Find where the given text appears and provide that cell's center as [X, Y] coordinate. 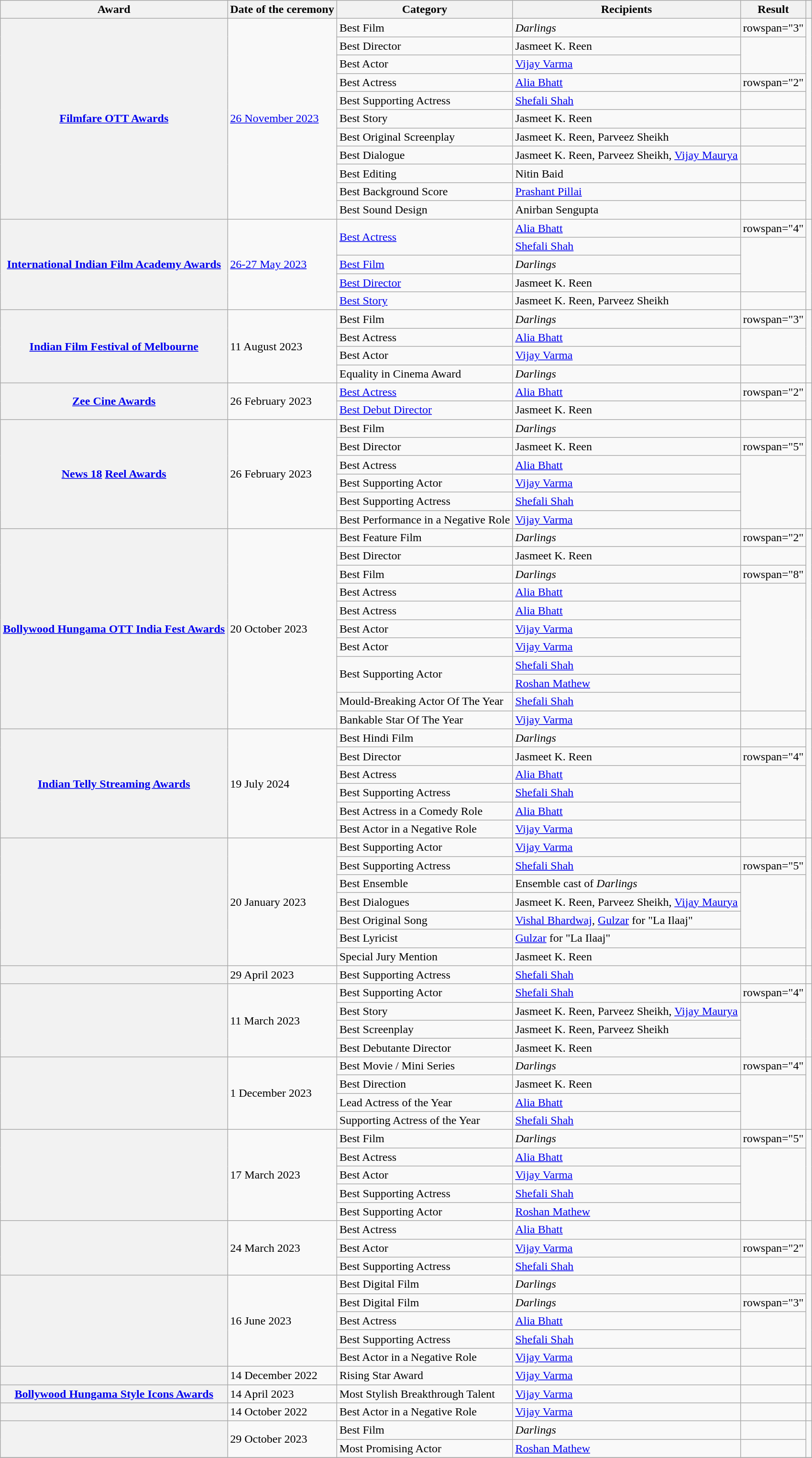
Zee Cine Awards [114, 401]
Best Actress in a Comedy Role [425, 811]
Lead Actress of the Year [425, 1102]
Best Ensemble [425, 884]
Ensemble cast of Darlings [626, 884]
Best Lyricist [425, 938]
29 April 2023 [282, 975]
Equality in Cinema Award [425, 374]
Category [425, 10]
19 July 2024 [282, 783]
17 March 2023 [282, 1175]
Rising Star Award [425, 1375]
Best Original Song [425, 920]
Best Debut Director [425, 410]
Indian Film Festival of Melbourne [114, 346]
Best Original Screenplay [425, 137]
24 March 2023 [282, 1248]
Vishal Bhardwaj, Gulzar for "La Ilaaj" [626, 920]
Best Sound Design [425, 210]
Best Background Score [425, 191]
Bollywood Hungama OTT India Fest Awards [114, 629]
Filmfare OTT Awards [114, 119]
Best Editing [425, 173]
Supporting Actress of the Year [425, 1121]
Gulzar for "La Ilaaj" [626, 938]
News 18 Reel Awards [114, 474]
20 October 2023 [282, 629]
Best Debutante Director [425, 1047]
International Indian Film Academy Awards [114, 265]
Recipients [626, 10]
29 October 2023 [282, 1439]
Best Direction [425, 1084]
Best Performance in a Negative Role [425, 519]
Prashant Pillai [626, 191]
16 June 2023 [282, 1321]
14 October 2022 [282, 1412]
14 April 2023 [282, 1394]
Nitin Baid [626, 173]
Most Stylish Breakthrough Talent [425, 1394]
1 December 2023 [282, 1093]
rowspan="8" [773, 574]
Best Feature Film [425, 538]
Best Dialogues [425, 902]
Special Jury Mention [425, 957]
Mould-Breaking Actor Of The Year [425, 701]
Date of the ceremony [282, 10]
Best Screenplay [425, 1029]
26-27 May 2023 [282, 265]
Best Dialogue [425, 155]
11 March 2023 [282, 1020]
Bollywood Hungama Style Icons Awards [114, 1394]
11 August 2023 [282, 346]
Best Hindi Film [425, 738]
Bankable Star Of The Year [425, 720]
14 December 2022 [282, 1375]
Most Promising Actor [425, 1448]
Best Movie / Mini Series [425, 1066]
Indian Telly Streaming Awards [114, 783]
Award [114, 10]
20 January 2023 [282, 902]
Anirban Sengupta [626, 210]
Result [773, 10]
26 November 2023 [282, 119]
